For the text-containing cell, return its midpoint in (x, y) coordinate format. 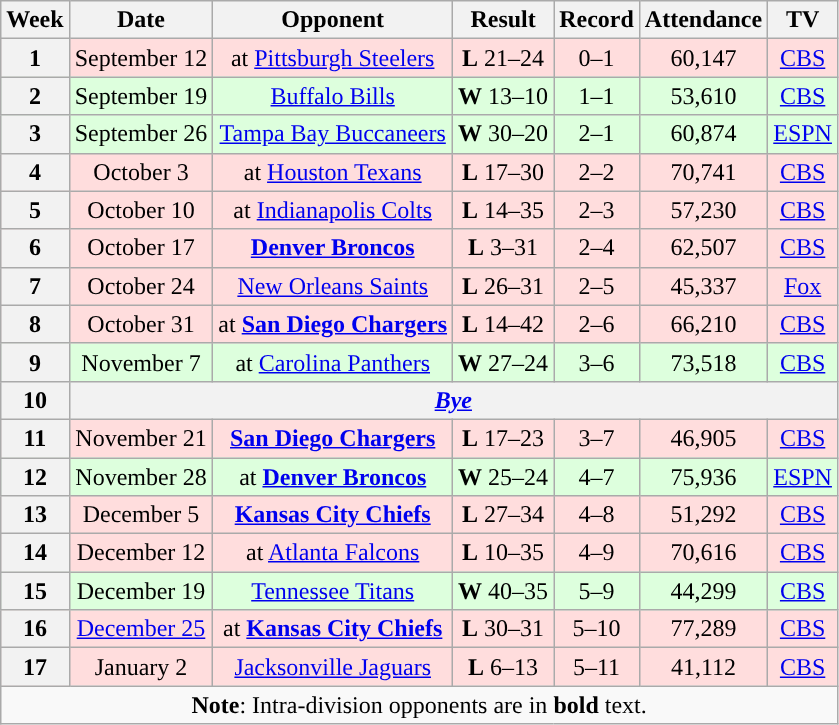
Kansas City Chiefs (333, 515)
L 26–31 (504, 286)
17 (35, 667)
at San Diego Chargers (333, 324)
L 30–31 (504, 629)
L 21–24 (504, 58)
W 30–20 (504, 134)
13 (35, 515)
12 (35, 477)
L 3–31 (504, 248)
Bye (453, 400)
2–4 (597, 248)
September 19 (141, 96)
W 25–24 (504, 477)
5–11 (597, 667)
December 19 (141, 591)
L 27–34 (504, 515)
14 (35, 553)
3–6 (597, 362)
Tennessee Titans (333, 591)
October 10 (141, 210)
11 (35, 438)
December 25 (141, 629)
October 3 (141, 172)
77,289 (703, 629)
L 14–35 (504, 210)
4–9 (597, 553)
Note: Intra-division opponents are in bold text. (420, 705)
7 (35, 286)
1–1 (597, 96)
4 (35, 172)
at Kansas City Chiefs (333, 629)
4–7 (597, 477)
L 10–35 (504, 553)
October 31 (141, 324)
January 2 (141, 667)
2 (35, 96)
41,112 (703, 667)
Opponent (333, 20)
46,905 (703, 438)
December 12 (141, 553)
at Indianapolis Colts (333, 210)
5 (35, 210)
L 17–30 (504, 172)
5–10 (597, 629)
at Carolina Panthers (333, 362)
2–2 (597, 172)
2–1 (597, 134)
51,292 (703, 515)
November 21 (141, 438)
September 12 (141, 58)
2–3 (597, 210)
1 (35, 58)
November 28 (141, 477)
Week (35, 20)
70,616 (703, 553)
Attendance (703, 20)
2–6 (597, 324)
10 (35, 400)
Buffalo Bills (333, 96)
70,741 (703, 172)
at Denver Broncos (333, 477)
L 14–42 (504, 324)
75,936 (703, 477)
Date (141, 20)
6 (35, 248)
16 (35, 629)
15 (35, 591)
December 5 (141, 515)
L 6–13 (504, 667)
44,299 (703, 591)
at Atlanta Falcons (333, 553)
9 (35, 362)
New Orleans Saints (333, 286)
3 (35, 134)
San Diego Chargers (333, 438)
Record (597, 20)
Denver Broncos (333, 248)
2–5 (597, 286)
45,337 (703, 286)
3–7 (597, 438)
at Houston Texans (333, 172)
60,147 (703, 58)
October 24 (141, 286)
Tampa Bay Buccaneers (333, 134)
57,230 (703, 210)
8 (35, 324)
W 13–10 (504, 96)
73,518 (703, 362)
November 7 (141, 362)
at Pittsburgh Steelers (333, 58)
TV (803, 20)
53,610 (703, 96)
60,874 (703, 134)
5–9 (597, 591)
Result (504, 20)
66,210 (703, 324)
September 26 (141, 134)
W 40–35 (504, 591)
Fox (803, 286)
62,507 (703, 248)
W 27–24 (504, 362)
L 17–23 (504, 438)
4–8 (597, 515)
0–1 (597, 58)
Jacksonville Jaguars (333, 667)
October 17 (141, 248)
